Return the [x, y] coordinate for the center point of the cell that contains the specified text.  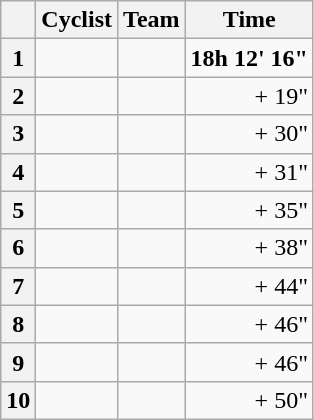
Cyclist [77, 20]
2 [18, 96]
Time [249, 20]
+ 44" [249, 286]
6 [18, 248]
1 [18, 58]
9 [18, 362]
+ 31" [249, 172]
3 [18, 134]
+ 50" [249, 400]
18h 12' 16" [249, 58]
Team [152, 20]
7 [18, 286]
+ 35" [249, 210]
10 [18, 400]
5 [18, 210]
8 [18, 324]
+ 19" [249, 96]
4 [18, 172]
+ 30" [249, 134]
+ 38" [249, 248]
